Provide the [X, Y] coordinate of the cell's center where the given text is located.  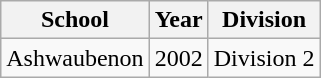
Ashwaubenon [75, 58]
Year [178, 20]
2002 [178, 58]
Division [264, 20]
School [75, 20]
Division 2 [264, 58]
